Extract the [X, Y] coordinate from the center of the cell holding the provided text.  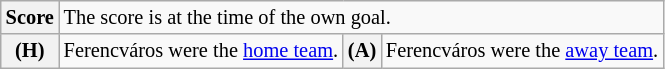
(H) [30, 51]
(A) [362, 51]
Ferencváros were the home team. [201, 51]
Score [30, 17]
Ferencváros were the away team. [522, 51]
The score is at the time of the own goal. [361, 17]
